Identify which cell holds the provided text, then report its (x, y) central coordinate. 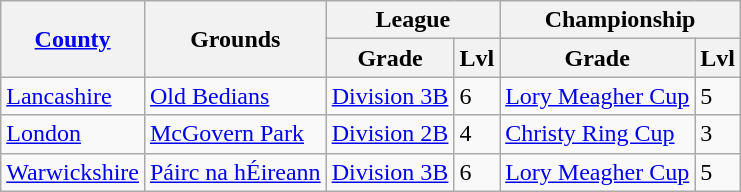
County (73, 39)
Páirc na hÉireann (235, 172)
Lancashire (73, 96)
Christy Ring Cup (598, 134)
Grounds (235, 39)
Division 2B (390, 134)
Championship (620, 20)
3 (718, 134)
McGovern Park (235, 134)
Old Bedians (235, 96)
League (413, 20)
Warwickshire (73, 172)
London (73, 134)
4 (477, 134)
